From the cell containing the given text, extract its center point as [x, y] coordinate. 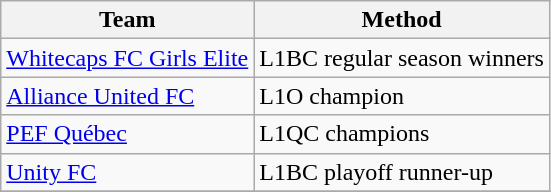
Whitecaps FC Girls Elite [128, 58]
PEF Québec [128, 134]
L1BC regular season winners [402, 58]
Unity FC [128, 172]
Method [402, 20]
Alliance United FC [128, 96]
L1BC playoff runner-up [402, 172]
L1O champion [402, 96]
Team [128, 20]
L1QC champions [402, 134]
